Search for the cell housing the specified text and yield its [x, y] center coordinate. 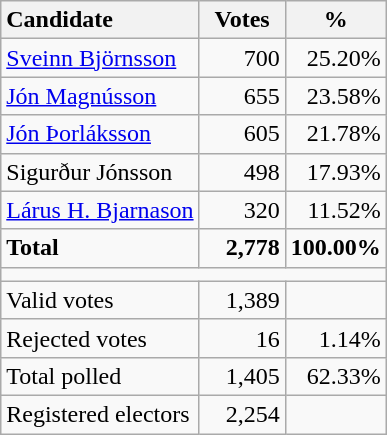
Candidate [100, 20]
2,778 [242, 248]
21.78% [336, 134]
Sveinn Björnsson [100, 58]
Votes [242, 20]
23.58% [336, 96]
Jón Magnússon [100, 96]
62.33% [336, 376]
498 [242, 172]
Jón Þorláksson [100, 134]
25.20% [336, 58]
700 [242, 58]
1,405 [242, 376]
655 [242, 96]
1,389 [242, 300]
605 [242, 134]
Total [100, 248]
17.93% [336, 172]
2,254 [242, 414]
Lárus H. Bjarnason [100, 210]
Registered electors [100, 414]
% [336, 20]
100.00% [336, 248]
Sigurður Jónsson [100, 172]
1.14% [336, 338]
Rejected votes [100, 338]
Total polled [100, 376]
320 [242, 210]
Valid votes [100, 300]
11.52% [336, 210]
16 [242, 338]
